Pinpoint the cell where the given text exists, returning its [X, Y] midpoint coordinate. 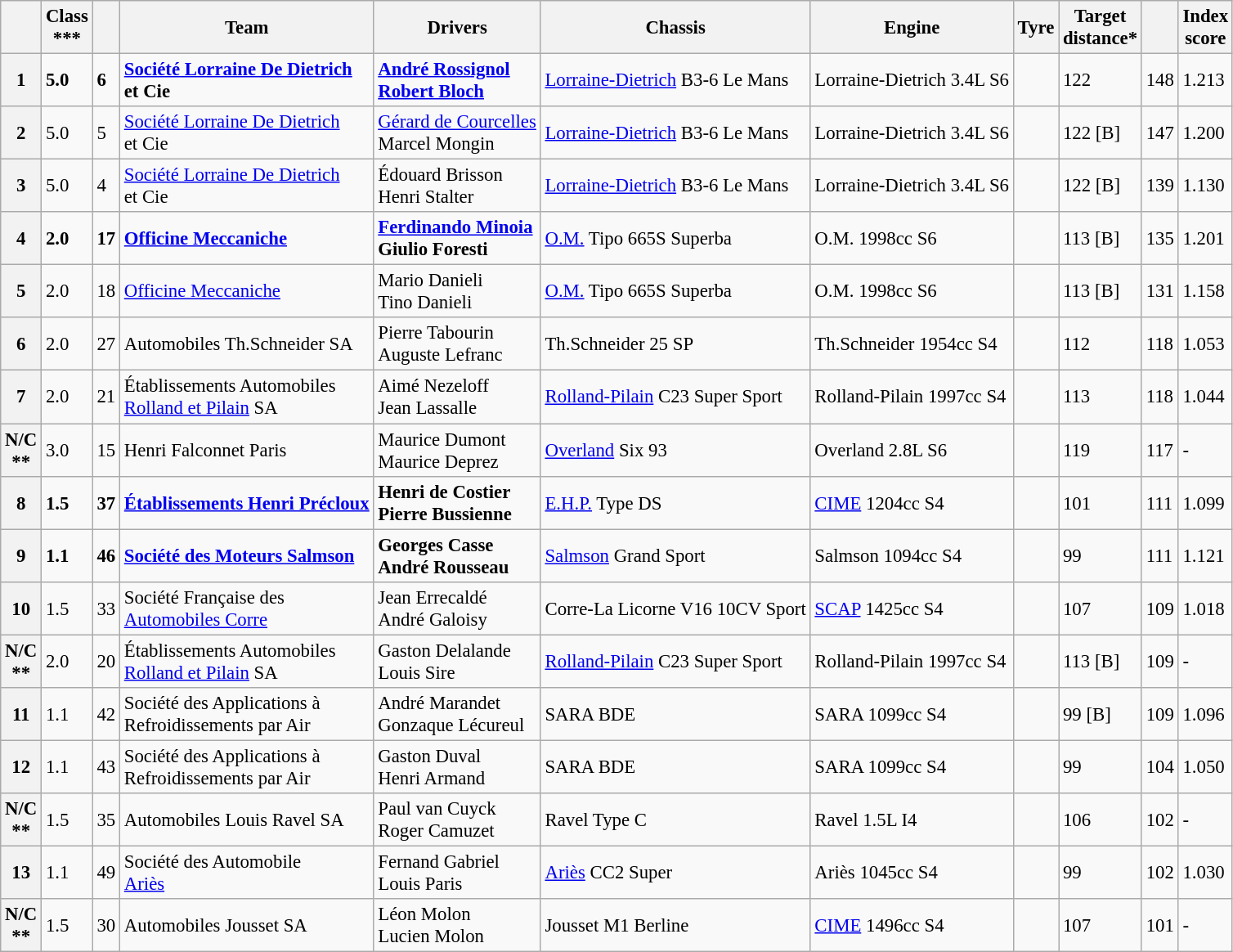
Édouard Brisson Henri Stalter [457, 186]
Ferdinando Minoia Giulio Foresti [457, 239]
1.201 [1205, 239]
Th.Schneider 25 SP [675, 344]
Gaston Delalande Louis Sire [457, 661]
Automobiles Th.Schneider SA [247, 344]
37 [106, 502]
1.030 [1205, 872]
Ariès 1045cc S4 [912, 872]
Ravel Type C [675, 820]
1.200 [1205, 132]
147 [1159, 132]
Corre-La Licorne V16 10CV Sport [675, 608]
35 [106, 820]
99 [B] [1101, 715]
131 [1159, 291]
1.018 [1205, 608]
1.121 [1205, 556]
Léon Molon Lucien Molon [457, 926]
André Rossignol Robert Bloch [457, 80]
André Marandet Gonzaque Lécureul [457, 715]
Aimé Nezeloff Jean Lassalle [457, 397]
Fernand Gabriel Louis Paris [457, 872]
Établissements Henri Précloux [247, 502]
11 [21, 715]
9 [21, 556]
1.053 [1205, 344]
Th.Schneider 1954cc S4 [912, 344]
20 [106, 661]
49 [106, 872]
135 [1159, 239]
Chassis [675, 28]
1 [21, 80]
Pierre Tabourin Auguste Lefranc [457, 344]
13 [21, 872]
Overland 2.8L S6 [912, 450]
1.050 [1205, 767]
117 [1159, 450]
Georges Casse André Rousseau [457, 556]
139 [1159, 186]
12 [21, 767]
42 [106, 715]
1.158 [1205, 291]
Ravel 1.5L I4 [912, 820]
Gérard de Courcelles Marcel Mongin [457, 132]
3.0 [67, 450]
10 [21, 608]
106 [1101, 820]
Tyre [1035, 28]
Jousset M1 Berline [675, 926]
Team [247, 28]
Drivers [457, 28]
21 [106, 397]
Maurice Dumont Maurice Deprez [457, 450]
17 [106, 239]
46 [106, 556]
Société des Moteurs Salmson [247, 556]
Overland Six 93 [675, 450]
Mario Danieli Tino Danieli [457, 291]
3 [21, 186]
104 [1159, 767]
Société Française desAutomobiles Corre [247, 608]
1.096 [1205, 715]
Salmson Grand Sport [675, 556]
Société des Automobile Ariès [247, 872]
1.130 [1205, 186]
122 [1101, 80]
Gaston Duval Henri Armand [457, 767]
113 [1101, 397]
CIME 1496cc S4 [912, 926]
1.044 [1205, 397]
Jean Errecaldé André Galoisy [457, 608]
Paul van Cuyck Roger Camuzet [457, 820]
Automobiles Jousset SA [247, 926]
27 [106, 344]
18 [106, 291]
CIME 1204cc S4 [912, 502]
33 [106, 608]
30 [106, 926]
SCAP 1425cc S4 [912, 608]
Indexscore [1205, 28]
112 [1101, 344]
7 [21, 397]
Engine [912, 28]
Henri de Costier Pierre Bussienne [457, 502]
43 [106, 767]
Class*** [67, 28]
148 [1159, 80]
1.213 [1205, 80]
Salmson 1094cc S4 [912, 556]
Targetdistance* [1101, 28]
15 [106, 450]
Henri Falconnet Paris [247, 450]
8 [21, 502]
2 [21, 132]
Automobiles Louis Ravel SA [247, 820]
E.H.P. Type DS [675, 502]
Ariès CC2 Super [675, 872]
1.099 [1205, 502]
119 [1101, 450]
